Output the [X, Y] coordinate of the center of the cell containing the given text.  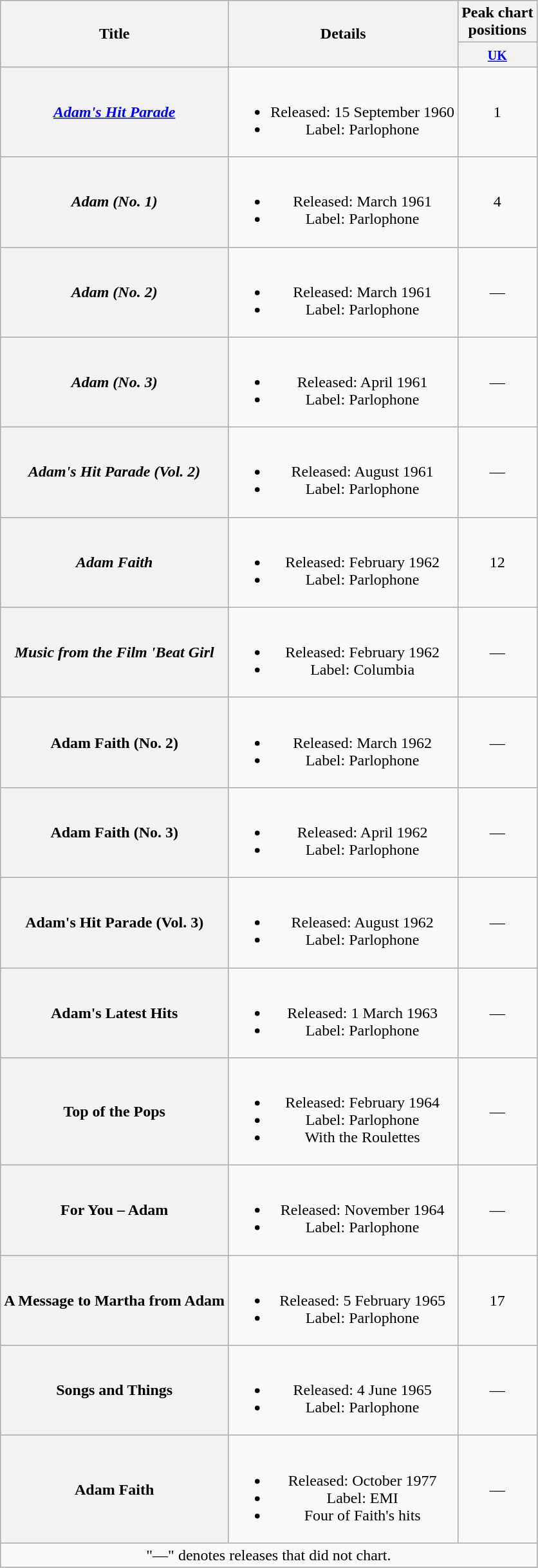
Released: April 1961Label: Parlophone [344, 382]
A Message to Martha from Adam [115, 1300]
Adam's Hit Parade (Vol. 3) [115, 922]
For You – Adam [115, 1210]
Adam (No. 1) [115, 202]
Title [115, 33]
Released: October 1977Label: EMIFour of Faith's hits [344, 1490]
Released: 4 June 1965Label: Parlophone [344, 1390]
Adam's Hit Parade [115, 112]
Peak chartpositions [497, 22]
Details [344, 33]
Released: 5 February 1965Label: Parlophone [344, 1300]
Released: February 1964Label: ParlophoneWith the Roulettes [344, 1111]
Adam Faith (No. 3) [115, 832]
Top of the Pops [115, 1111]
Adam (No. 2) [115, 292]
Released: November 1964Label: Parlophone [344, 1210]
Released: March 1962Label: Parlophone [344, 742]
12 [497, 562]
Music from the Film 'Beat Girl [115, 652]
Released: April 1962Label: Parlophone [344, 832]
Released: February 1962Label: Parlophone [344, 562]
Released: February 1962Label: Columbia [344, 652]
UK [497, 55]
Released: 1 March 1963Label: Parlophone [344, 1012]
"—" denotes releases that did not chart. [269, 1555]
Songs and Things [115, 1390]
Released: August 1962Label: Parlophone [344, 922]
1 [497, 112]
Released: August 1961Label: Parlophone [344, 472]
4 [497, 202]
Adam's Hit Parade (Vol. 2) [115, 472]
Adam (No. 3) [115, 382]
17 [497, 1300]
Adam's Latest Hits [115, 1012]
Adam Faith (No. 2) [115, 742]
Released: 15 September 1960Label: Parlophone [344, 112]
